From the cell containing the given text, extract its center point as (X, Y) coordinate. 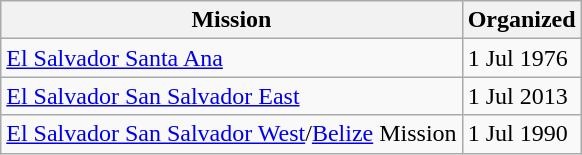
Organized (522, 20)
El Salvador San Salvador West/Belize Mission (232, 134)
1 Jul 1976 (522, 58)
El Salvador Santa Ana (232, 58)
1 Jul 2013 (522, 96)
El Salvador San Salvador East (232, 96)
Mission (232, 20)
1 Jul 1990 (522, 134)
